Scan for the cell matching the given text and deliver its [x, y] coordinate at center. 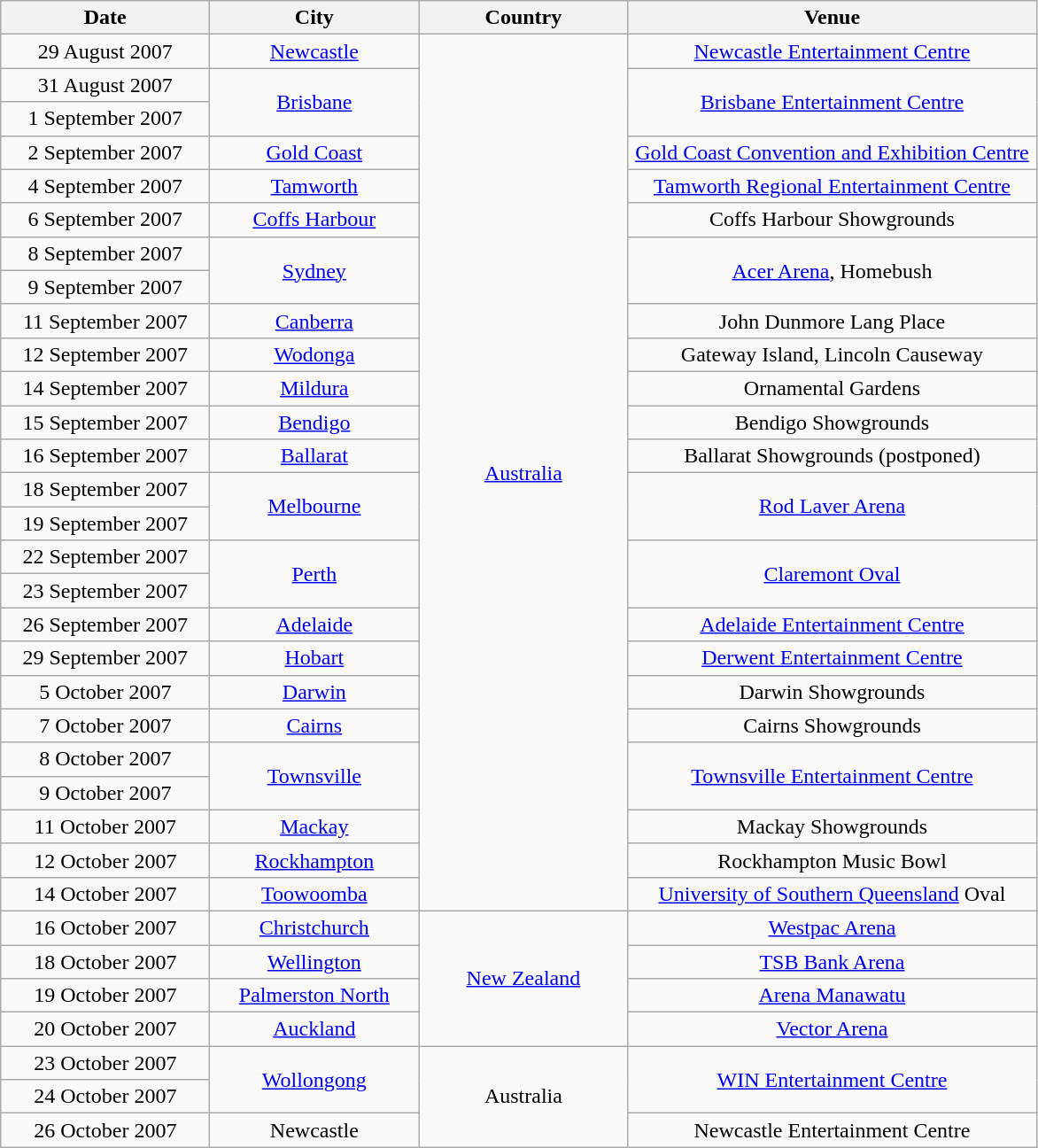
Derwent Entertainment Centre [833, 658]
23 October 2007 [105, 1063]
Palmerston North [314, 996]
Gold Coast [314, 152]
Claremont Oval [833, 574]
Rod Laver Arena [833, 507]
Mackay [314, 826]
Ballarat [314, 456]
20 October 2007 [105, 1029]
Wodonga [314, 354]
Bendigo [314, 423]
Ballarat Showgrounds (postponed) [833, 456]
7 October 2007 [105, 725]
Hobart [314, 658]
19 October 2007 [105, 996]
12 October 2007 [105, 860]
Wellington [314, 961]
Auckland [314, 1029]
Brisbane [314, 102]
8 September 2007 [105, 253]
Mackay Showgrounds [833, 826]
Toowoomba [314, 894]
Darwin Showgrounds [833, 692]
Venue [833, 18]
Sydney [314, 270]
16 September 2007 [105, 456]
City [314, 18]
Christchurch [314, 927]
14 September 2007 [105, 388]
Bendigo Showgrounds [833, 423]
11 October 2007 [105, 826]
4 September 2007 [105, 186]
Wollongong [314, 1080]
Westpac Arena [833, 927]
Brisbane Entertainment Centre [833, 102]
12 September 2007 [105, 354]
John Dunmore Lang Place [833, 321]
2 September 2007 [105, 152]
29 September 2007 [105, 658]
9 October 2007 [105, 793]
Tamworth [314, 186]
Darwin [314, 692]
Townsville Entertainment Centre [833, 776]
Adelaide [314, 624]
8 October 2007 [105, 759]
Rockhampton Music Bowl [833, 860]
6 September 2007 [105, 220]
18 October 2007 [105, 961]
19 September 2007 [105, 524]
Arena Manawatu [833, 996]
26 October 2007 [105, 1130]
15 September 2007 [105, 423]
Date [105, 18]
Mildura [314, 388]
1 September 2007 [105, 119]
Perth [314, 574]
Vector Arena [833, 1029]
Townsville [314, 776]
16 October 2007 [105, 927]
Tamworth Regional Entertainment Centre [833, 186]
24 October 2007 [105, 1097]
Adelaide Entertainment Centre [833, 624]
Cairns [314, 725]
Gold Coast Convention and Exhibition Centre [833, 152]
11 September 2007 [105, 321]
Coffs Harbour Showgrounds [833, 220]
14 October 2007 [105, 894]
Gateway Island, Lincoln Causeway [833, 354]
18 September 2007 [105, 490]
31 August 2007 [105, 85]
Cairns Showgrounds [833, 725]
Rockhampton [314, 860]
Ornamental Gardens [833, 388]
Canberra [314, 321]
New Zealand [523, 978]
5 October 2007 [105, 692]
University of Southern Queensland Oval [833, 894]
29 August 2007 [105, 51]
WIN Entertainment Centre [833, 1080]
9 September 2007 [105, 287]
Melbourne [314, 507]
22 September 2007 [105, 557]
TSB Bank Arena [833, 961]
Country [523, 18]
Acer Arena, Homebush [833, 270]
23 September 2007 [105, 591]
Coffs Harbour [314, 220]
26 September 2007 [105, 624]
